Locate the cell with the specified text and output its [X, Y] center coordinate. 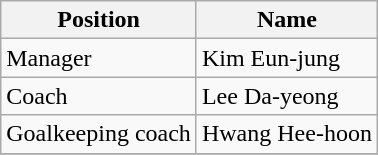
Kim Eun-jung [286, 58]
Manager [99, 58]
Coach [99, 96]
Hwang Hee-hoon [286, 134]
Goalkeeping coach [99, 134]
Name [286, 20]
Lee Da-yeong [286, 96]
Position [99, 20]
